Pinpoint the cell where the given text exists, returning its [x, y] midpoint coordinate. 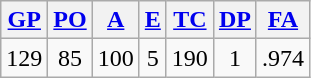
1 [234, 58]
TC [190, 20]
E [152, 20]
GP [24, 20]
A [116, 20]
85 [70, 58]
190 [190, 58]
.974 [282, 58]
129 [24, 58]
100 [116, 58]
FA [282, 20]
5 [152, 58]
DP [234, 20]
PO [70, 20]
